Scan for the cell matching the given text and deliver its (X, Y) coordinate at center. 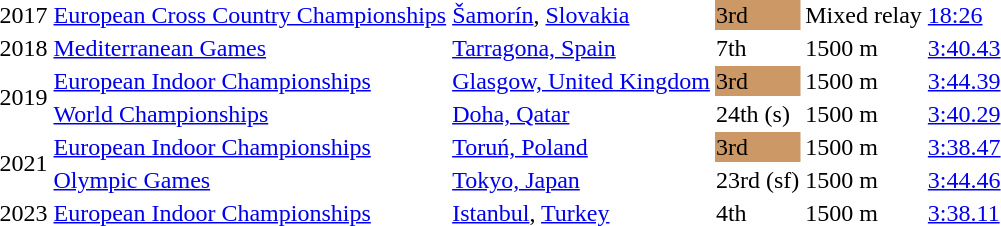
24th (s) (757, 114)
Glasgow, United Kingdom (582, 81)
Mediterranean Games (250, 48)
Tarragona, Spain (582, 48)
Toruń, Poland (582, 147)
Olympic Games (250, 180)
World Championships (250, 114)
7th (757, 48)
Doha, Qatar (582, 114)
European Cross Country Championships (250, 15)
Tokyo, Japan (582, 180)
Mixed relay (864, 15)
Šamorín, Slovakia (582, 15)
23rd (sf) (757, 180)
